Detect which cell encompasses the target text, then output its [x, y] center coordinate. 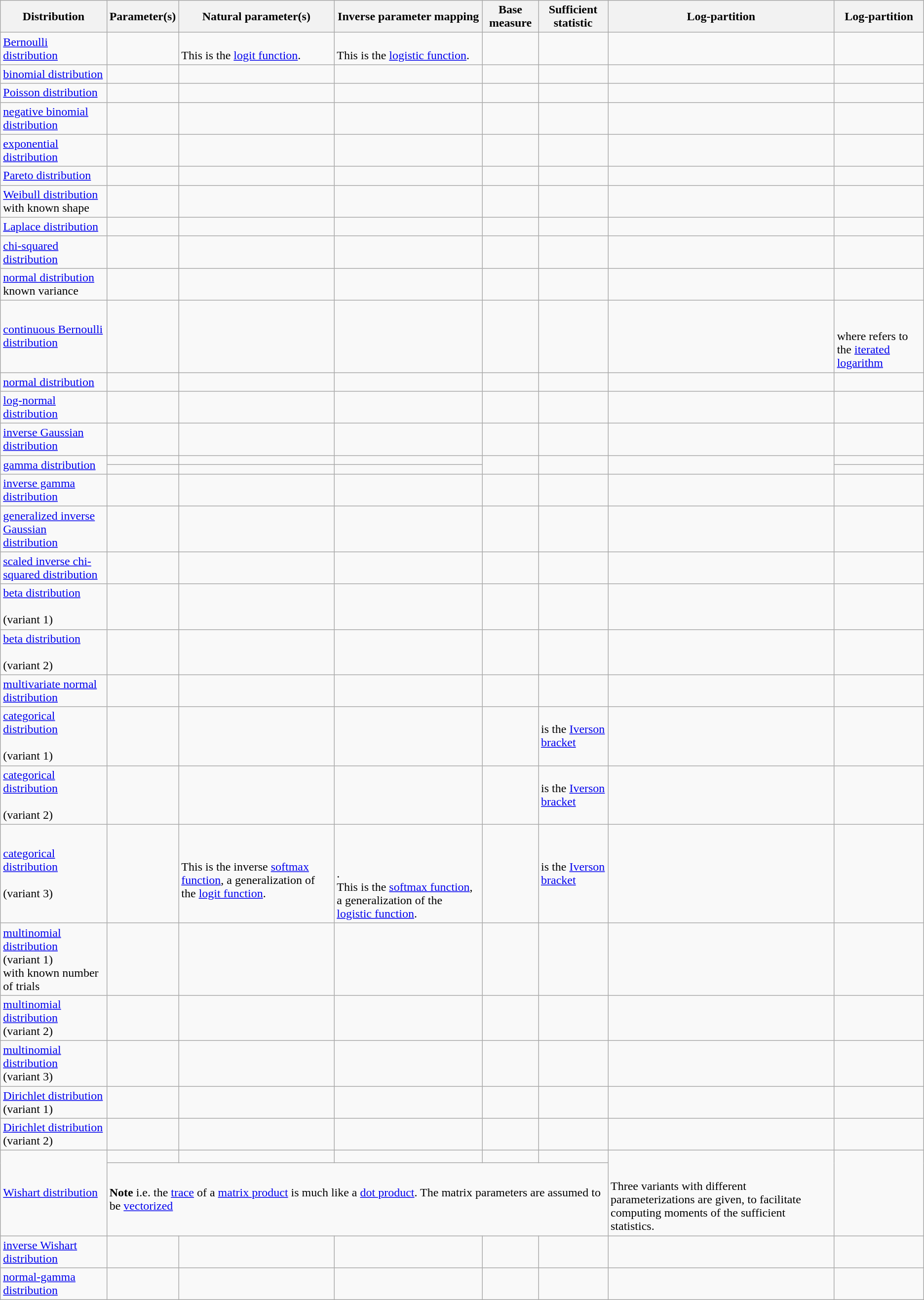
continuous Bernoulli distribution [53, 336]
categorical distribution(variant 2) [53, 795]
inverse Wishart distribution [53, 1252]
Dirichlet distribution(variant 2) [53, 1134]
Pareto distribution [53, 176]
Distribution [53, 17]
exponential distribution [53, 150]
inverse gamma distribution [53, 491]
beta distribution(variant 2) [53, 652]
This is the inverse softmax function, a generalization of the logit function. [257, 874]
where refers to the iterated logarithm [879, 336]
Inverse parameter mapping [409, 17]
Laplace distribution [53, 227]
categorical distribution(variant 3) [53, 874]
Parameter(s) [143, 17]
multivariate normal distribution [53, 691]
Three variants with different parameterizations are given, to facilitate computing moments of the sufficient statistics. [722, 1193]
multinomial distribution(variant 2) [53, 1018]
.This is the softmax function, a generalization of the logistic function. [409, 874]
scaled inverse chi-squared distribution [53, 568]
negative binomial distribution [53, 118]
Bernoulli distribution [53, 48]
log-normal distribution [53, 408]
inverse Gaussian distribution [53, 439]
multinomial distribution(variant 1)with known number of trials [53, 959]
Weibull distributionwith known shape [53, 201]
Wishart distribution [53, 1193]
generalized inverse Gaussian distribution [53, 529]
Note i.e. the trace of a matrix product is much like a dot product. The matrix parameters are assumed to be vectorized [357, 1199]
Dirichlet distribution(variant 1) [53, 1102]
normal-gamma distribution [53, 1284]
Poisson distribution [53, 93]
Sufficient statistic [574, 17]
Base measure [510, 17]
gamma distribution [53, 465]
beta distribution(variant 1) [53, 607]
This is the logit function. [257, 48]
normal distribution [53, 382]
multinomial distribution(variant 3) [53, 1063]
categorical distribution(variant 1) [53, 736]
Natural parameter(s) [257, 17]
This is the logistic function. [409, 48]
normal distributionknown variance [53, 284]
chi-squared distribution [53, 252]
binomial distribution [53, 74]
